Identify which cell holds the provided text, then report its (x, y) central coordinate. 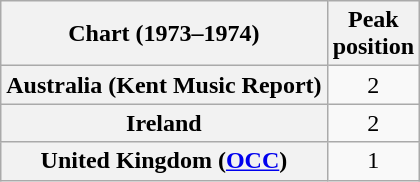
Australia (Kent Music Report) (164, 85)
Ireland (164, 123)
Chart (1973–1974) (164, 34)
1 (373, 161)
Peakposition (373, 34)
United Kingdom (OCC) (164, 161)
